Extract the [X, Y] coordinate from the center of the cell holding the provided text.  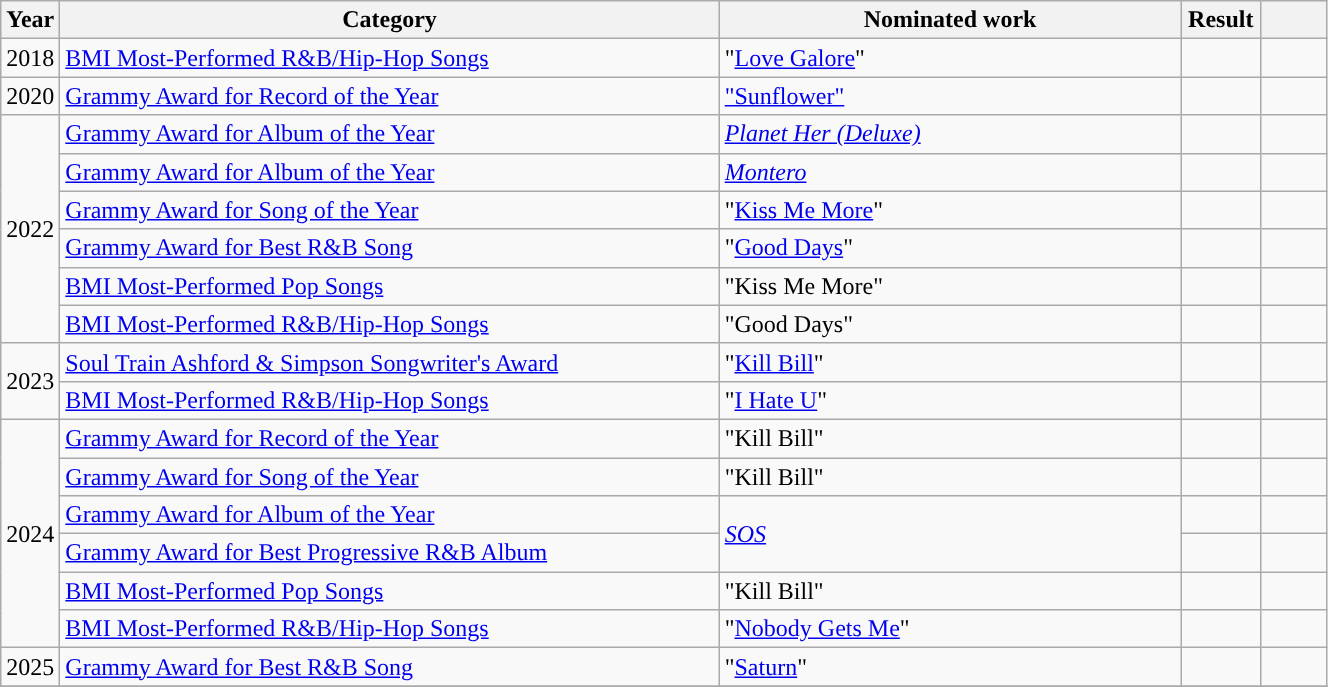
2025 [30, 667]
"Sunflower" [950, 96]
"I Hate U" [950, 400]
Year [30, 20]
Grammy Award for Best Progressive R&B Album [390, 553]
Nominated work [950, 20]
Montero [950, 172]
Planet Her (Deluxe) [950, 134]
2024 [30, 533]
Category [390, 20]
2023 [30, 381]
Result [1221, 20]
Soul Train Ashford & Simpson Songwriter's Award [390, 362]
2022 [30, 229]
SOS [950, 534]
"Love Galore" [950, 58]
2018 [30, 58]
2020 [30, 96]
"Nobody Gets Me" [950, 629]
"Saturn" [950, 667]
